Provide the [x, y] coordinate of the cell's center where the given text is located.  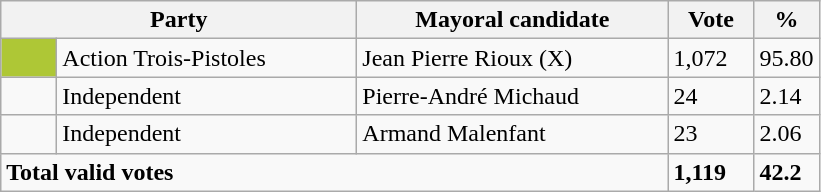
% [786, 20]
Total valid votes [334, 172]
24 [711, 96]
1,072 [711, 58]
Action Trois-Pistoles [207, 58]
Party [179, 20]
95.80 [786, 58]
Pierre-André Michaud [512, 96]
Mayoral candidate [512, 20]
23 [711, 134]
Jean Pierre Rioux (X) [512, 58]
2.06 [786, 134]
Armand Malenfant [512, 134]
42.2 [786, 172]
Vote [711, 20]
2.14 [786, 96]
1,119 [711, 172]
